Capture the cell that displays the provided text and extract its (X, Y) central coordinate. 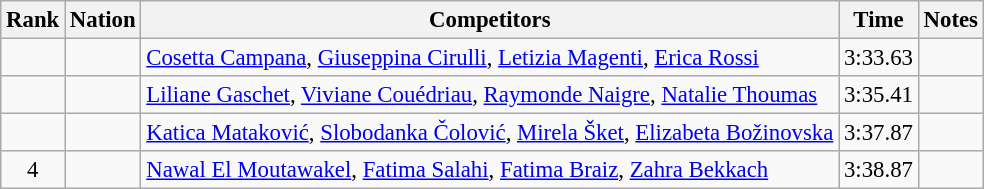
Notes (950, 20)
Nawal El Moutawakel, Fatima Salahi, Fatima Braiz, Zahra Bekkach (490, 170)
Competitors (490, 20)
Liliane Gaschet, Viviane Couédriau, Raymonde Naigre, Natalie Thoumas (490, 95)
Nation (103, 20)
3:35.41 (879, 95)
Cosetta Campana, Giuseppina Cirulli, Letizia Magenti, Erica Rossi (490, 58)
4 (33, 170)
3:33.63 (879, 58)
Rank (33, 20)
3:38.87 (879, 170)
Time (879, 20)
Katica Mataković, Slobodanka Čolović, Mirela Šket, Elizabeta Božinovska (490, 133)
3:37.87 (879, 133)
